Extract the (X, Y) coordinate from the center of the cell holding the provided text.  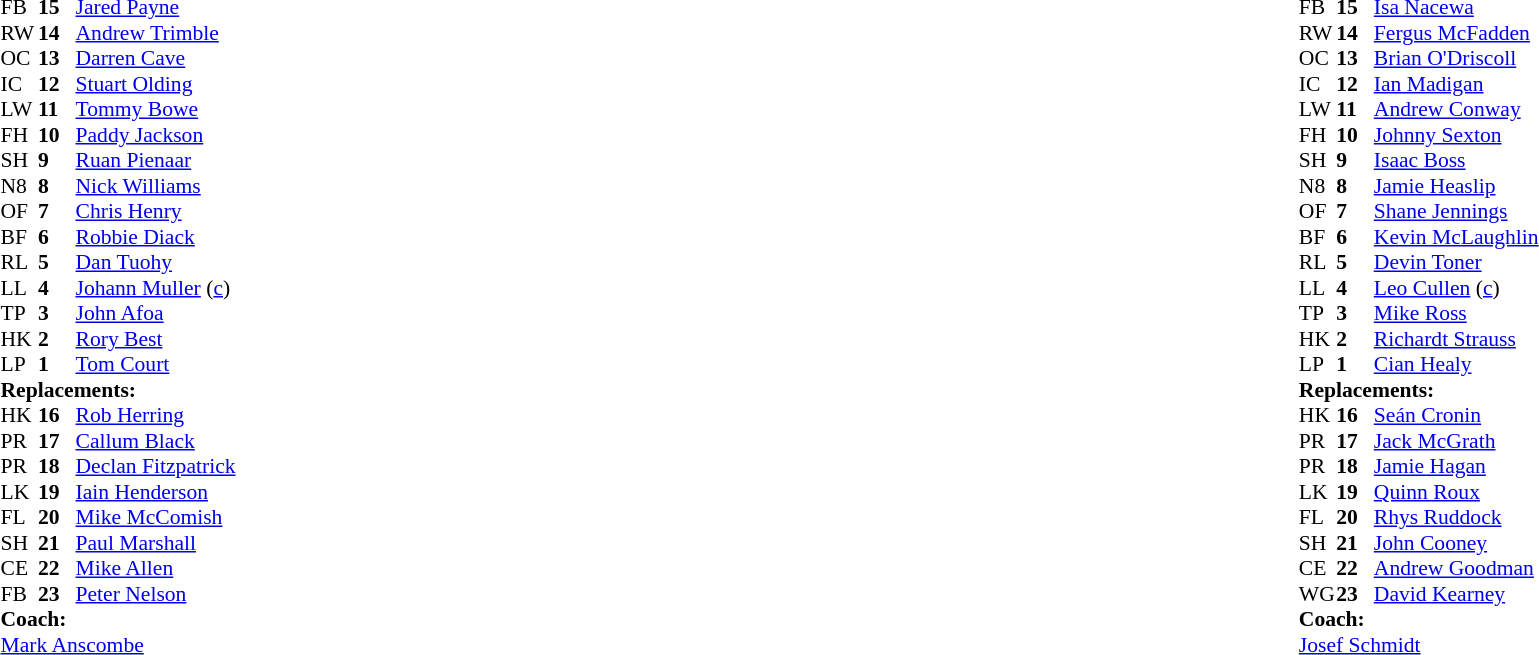
Paddy Jackson (156, 135)
Andrew Trimble (156, 33)
Robbie Diack (156, 237)
Richardt Strauss (1456, 339)
Jamie Heaslip (1456, 186)
Johnny Sexton (1456, 135)
Paul Marshall (156, 543)
Shane Jennings (1456, 211)
John Afoa (156, 313)
Leo Cullen (c) (1456, 288)
Jamie Hagan (1456, 467)
Rory Best (156, 339)
WG (1318, 594)
Callum Black (156, 441)
Mike Allen (156, 569)
Tom Court (156, 365)
Peter Nelson (156, 594)
Mike Ross (1456, 313)
Quinn Roux (1456, 492)
Stuart Olding (156, 84)
David Kearney (1456, 594)
Cian Healy (1456, 365)
Iain Henderson (156, 492)
Seán Cronin (1456, 415)
Mike McComish (156, 517)
Darren Cave (156, 59)
Ruan Pienaar (156, 161)
Isaac Boss (1456, 161)
Rhys Ruddock (1456, 517)
Dan Tuohy (156, 263)
Ian Madigan (1456, 84)
Andrew Conway (1456, 109)
Andrew Goodman (1456, 569)
Fergus McFadden (1456, 33)
Brian O'Driscoll (1456, 59)
Devin Toner (1456, 263)
Rob Herring (156, 415)
Tommy Bowe (156, 109)
John Cooney (1456, 543)
Jack McGrath (1456, 441)
Johann Muller (c) (156, 288)
Chris Henry (156, 211)
Kevin McLaughlin (1456, 237)
Nick Williams (156, 186)
Declan Fitzpatrick (156, 467)
FB (19, 594)
